Return the [x, y] coordinate for the center point of the cell that contains the specified text.  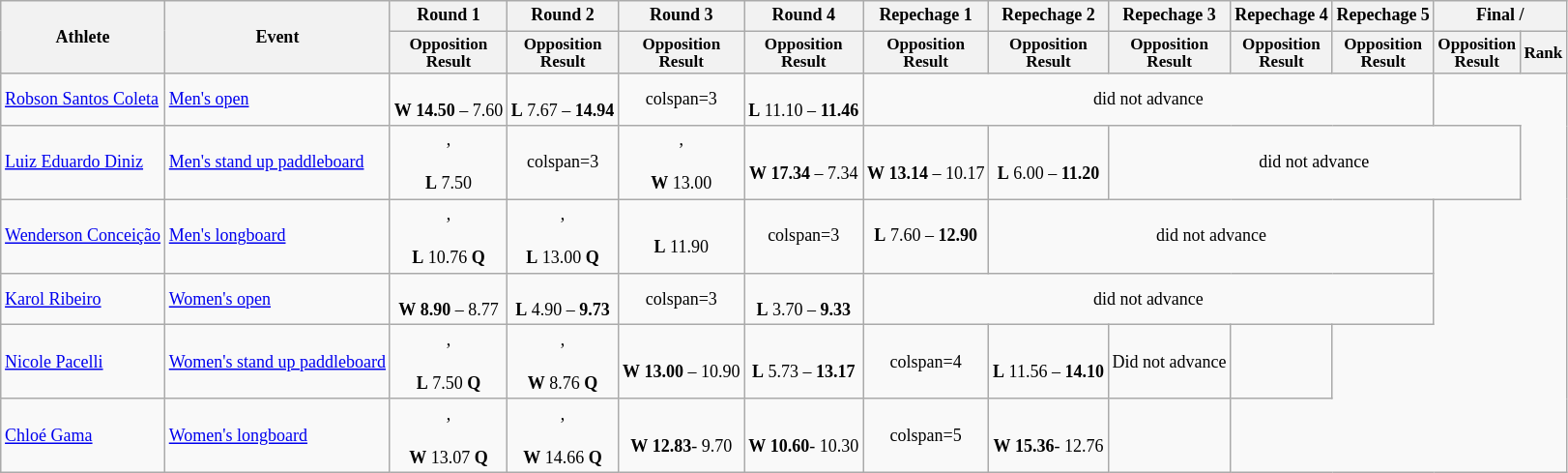
Men's longboard [276, 236]
Repechage 2 [1049, 15]
Chloé Gama [83, 435]
Repechage 4 [1282, 15]
Women's open [276, 299]
Wenderson Conceição [83, 236]
W 17.34 – 7.34 [804, 163]
L 3.70 – 9.33 [804, 299]
colspan=5 [926, 435]
L 7.67 – 14.94 [563, 100]
,L 7.50 [449, 163]
W 15.36- 12.76 [1049, 435]
Athlete [83, 37]
L 4.90 – 9.73 [563, 299]
L 11.56 – 14.10 [1049, 362]
W 12.83- 9.70 [682, 435]
Repechage 3 [1170, 15]
, W 8.76 Q [563, 362]
Rank [1543, 52]
W 14.50 – 7.60 [449, 100]
W 13.14 – 10.17 [926, 163]
W 13.00 – 10.90 [682, 362]
,W 13.07 Q [449, 435]
,W 13.00 [682, 163]
L 5.73 – 13.17 [804, 362]
Repechage 5 [1382, 15]
, L 7.50 Q [449, 362]
colspan=4 [926, 362]
L 11.90 [682, 236]
Nicole Pacelli [83, 362]
, W 14.66 Q [563, 435]
Karol Ribeiro [83, 299]
Final / [1500, 15]
Did not advance [1170, 362]
Women's stand up paddleboard [276, 362]
L 11.10 – 11.46 [804, 100]
Men's open [276, 100]
L 7.60 – 12.90 [926, 236]
Round 3 [682, 15]
Round 2 [563, 15]
Round 4 [804, 15]
Luiz Eduardo Diniz [83, 163]
, L 13.00 Q [563, 236]
Robson Santos Coleta [83, 100]
, L 10.76 Q [449, 236]
W 8.90 – 8.77 [449, 299]
Men's stand up paddleboard [276, 163]
Event [276, 37]
Women's longboard [276, 435]
Round 1 [449, 15]
L 6.00 – 11.20 [1049, 163]
W 10.60- 10.30 [804, 435]
Repechage 1 [926, 15]
